Search for the cell housing the specified text and yield its (X, Y) center coordinate. 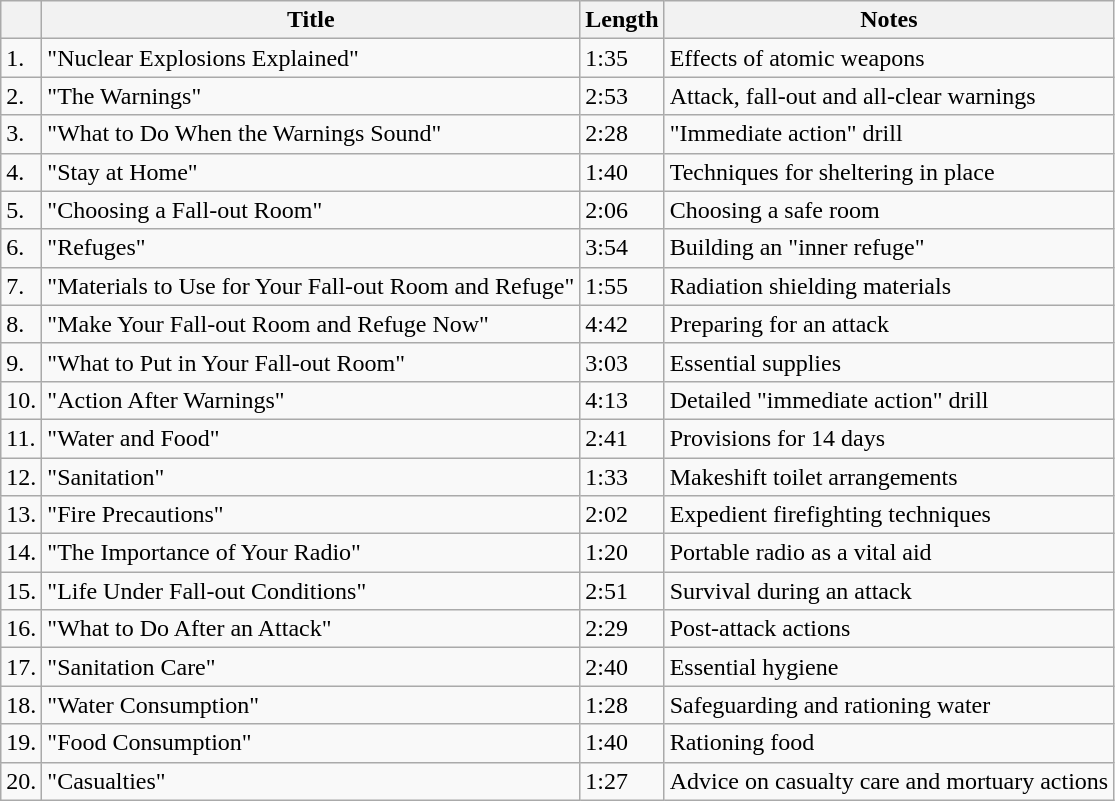
3:54 (622, 248)
"Sanitation" (311, 477)
Makeshift toilet arrangements (889, 477)
Attack, fall-out and all-clear warnings (889, 96)
"The Importance of Your Radio" (311, 553)
Radiation shielding materials (889, 286)
"Food Consumption" (311, 743)
"Stay at Home" (311, 172)
1:20 (622, 553)
"Materials to Use for Your Fall-out Room and Refuge" (311, 286)
4:13 (622, 400)
Notes (889, 20)
7. (22, 286)
Techniques for sheltering in place (889, 172)
1:27 (622, 781)
Provisions for 14 days (889, 438)
6. (22, 248)
2:02 (622, 515)
Advice on casualty care and mortuary actions (889, 781)
"Water and Food" (311, 438)
Essential hygiene (889, 667)
"Sanitation Care" (311, 667)
"The Warnings" (311, 96)
8. (22, 324)
10. (22, 400)
4. (22, 172)
Building an "inner refuge" (889, 248)
"Make Your Fall-out Room and Refuge Now" (311, 324)
2:29 (622, 629)
Preparing for an attack (889, 324)
16. (22, 629)
"Action After Warnings" (311, 400)
3. (22, 134)
11. (22, 438)
"Fire Precautions" (311, 515)
13. (22, 515)
Survival during an attack (889, 591)
1:28 (622, 705)
Effects of atomic weapons (889, 58)
"Water Consumption" (311, 705)
Title (311, 20)
1:35 (622, 58)
20. (22, 781)
"What to Do When the Warnings Sound" (311, 134)
1:33 (622, 477)
9. (22, 362)
1. (22, 58)
2:06 (622, 210)
1:55 (622, 286)
"Nuclear Explosions Explained" (311, 58)
"Life Under Fall-out Conditions" (311, 591)
3:03 (622, 362)
17. (22, 667)
18. (22, 705)
4:42 (622, 324)
"What to Do After an Attack" (311, 629)
"Choosing a Fall-out Room" (311, 210)
"What to Put in Your Fall-out Room" (311, 362)
Essential supplies (889, 362)
2:53 (622, 96)
2:41 (622, 438)
5. (22, 210)
2:51 (622, 591)
"Immediate action" drill (889, 134)
Expedient firefighting techniques (889, 515)
2:40 (622, 667)
12. (22, 477)
Post-attack actions (889, 629)
19. (22, 743)
Portable radio as a vital aid (889, 553)
Safeguarding and rationing water (889, 705)
Rationing food (889, 743)
"Refuges" (311, 248)
14. (22, 553)
Detailed "immediate action" drill (889, 400)
"Casualties" (311, 781)
15. (22, 591)
2. (22, 96)
2:28 (622, 134)
Choosing a safe room (889, 210)
Length (622, 20)
